Return the (x, y) coordinate for the center point of the cell that contains the specified text.  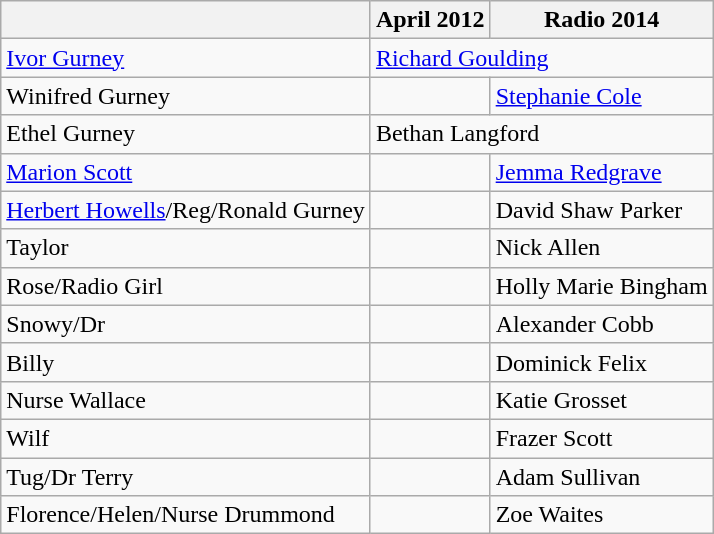
Tug/Dr Terry (186, 477)
Richard Goulding (542, 58)
April 2012 (430, 20)
Wilf (186, 438)
Dominick Felix (602, 362)
David Shaw Parker (602, 210)
Florence/Helen/Nurse Drummond (186, 515)
Katie Grosset (602, 400)
Stephanie Cole (602, 96)
Bethan Langford (542, 134)
Adam Sullivan (602, 477)
Jemma Redgrave (602, 172)
Rose/Radio Girl (186, 286)
Taylor (186, 248)
Nick Allen (602, 248)
Ethel Gurney (186, 134)
Billy (186, 362)
Winifred Gurney (186, 96)
Alexander Cobb (602, 324)
Marion Scott (186, 172)
Zoe Waites (602, 515)
Holly Marie Bingham (602, 286)
Frazer Scott (602, 438)
Radio 2014 (602, 20)
Ivor Gurney (186, 58)
Nurse Wallace (186, 400)
Herbert Howells/Reg/Ronald Gurney (186, 210)
Snowy/Dr (186, 324)
